Provide the [x, y] coordinate of the cell's center where the given text is located.  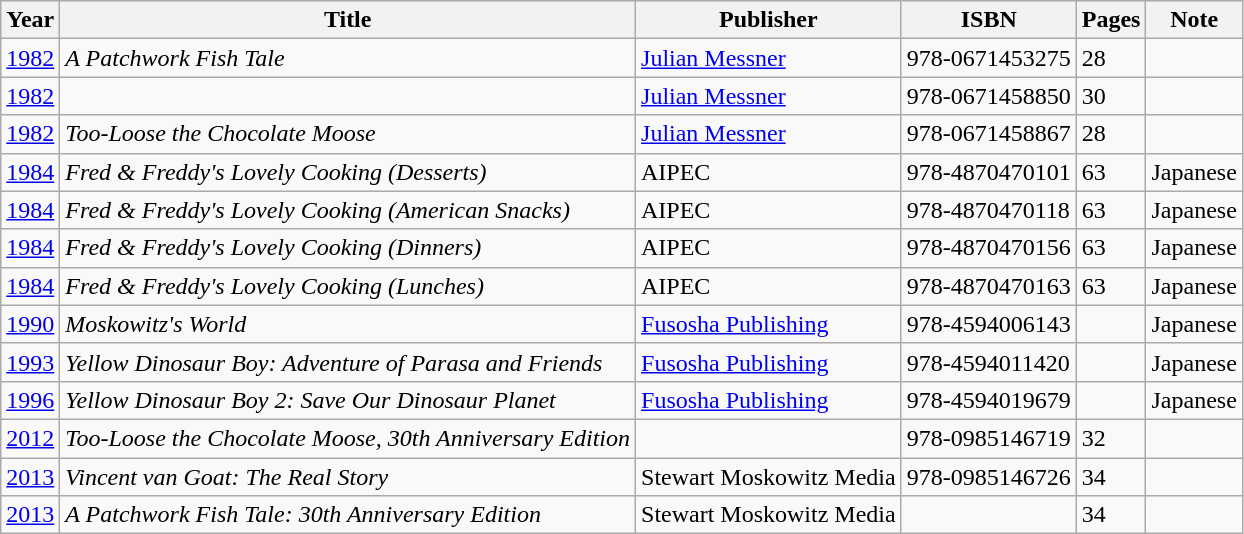
978-4594011420 [988, 362]
Title [348, 20]
A Patchwork Fish Tale [348, 58]
978-0671453275 [988, 58]
32 [1111, 438]
A Patchwork Fish Tale: 30th Anniversary Edition [348, 515]
Yellow Dinosaur Boy 2: Save Our Dinosaur Planet [348, 400]
2012 [30, 438]
1990 [30, 324]
978-0985146719 [988, 438]
ISBN [988, 20]
Year [30, 20]
1993 [30, 362]
978-4870470163 [988, 286]
Fred & Freddy's Lovely Cooking (Dinners) [348, 248]
978-4870470118 [988, 210]
Vincent van Goat: The Real Story [348, 477]
978-4870470101 [988, 172]
Publisher [769, 20]
978-0671458867 [988, 134]
Yellow Dinosaur Boy: Adventure of Parasa and Friends [348, 362]
30 [1111, 96]
Too-Loose the Chocolate Moose, 30th Anniversary Edition [348, 438]
Too-Loose the Chocolate Moose [348, 134]
978-0671458850 [988, 96]
Fred & Freddy's Lovely Cooking (American Snacks) [348, 210]
Fred & Freddy's Lovely Cooking (Desserts) [348, 172]
Moskowitz's World [348, 324]
978-0985146726 [988, 477]
1996 [30, 400]
978-4594019679 [988, 400]
Note [1194, 20]
Pages [1111, 20]
978-4594006143 [988, 324]
Fred & Freddy's Lovely Cooking (Lunches) [348, 286]
978-4870470156 [988, 248]
